Output the (X, Y) coordinate of the center of the cell containing the given text.  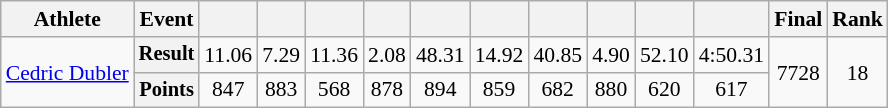
568 (334, 90)
40.85 (558, 55)
Result (167, 55)
620 (664, 90)
894 (440, 90)
7728 (798, 72)
48.31 (440, 55)
2.08 (387, 55)
4:50.31 (732, 55)
18 (858, 72)
11.06 (228, 55)
617 (732, 90)
Rank (858, 19)
878 (387, 90)
Final (798, 19)
682 (558, 90)
Cedric Dubler (68, 72)
4.90 (611, 55)
883 (281, 90)
859 (500, 90)
Event (167, 19)
7.29 (281, 55)
Athlete (68, 19)
880 (611, 90)
52.10 (664, 55)
847 (228, 90)
14.92 (500, 55)
Points (167, 90)
11.36 (334, 55)
